Scan for the cell matching the given text and deliver its (X, Y) coordinate at center. 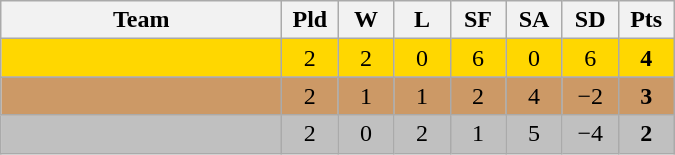
5 (534, 134)
−2 (590, 96)
SA (534, 20)
3 (646, 96)
L (422, 20)
SF (478, 20)
−4 (590, 134)
Team (142, 20)
Pld (310, 20)
Pts (646, 20)
SD (590, 20)
W (366, 20)
